Extract the [x, y] coordinate from the center of the cell holding the provided text.  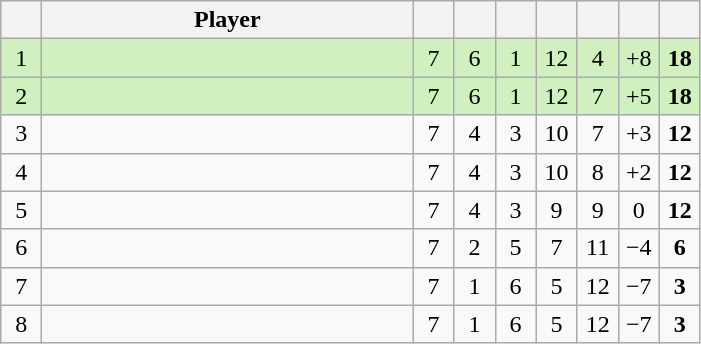
11 [598, 248]
+8 [638, 58]
Player [228, 20]
+5 [638, 96]
−4 [638, 248]
+3 [638, 134]
0 [638, 210]
+2 [638, 172]
